Capture the cell that displays the provided text and extract its (x, y) central coordinate. 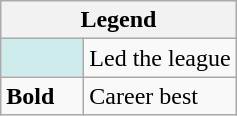
Legend (118, 20)
Bold (42, 96)
Led the league (160, 58)
Career best (160, 96)
